From the cell containing the given text, extract its center point as [x, y] coordinate. 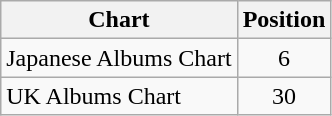
Position [284, 20]
Chart [119, 20]
6 [284, 58]
30 [284, 96]
UK Albums Chart [119, 96]
Japanese Albums Chart [119, 58]
